Locate the cell with the specified text and output its (X, Y) center coordinate. 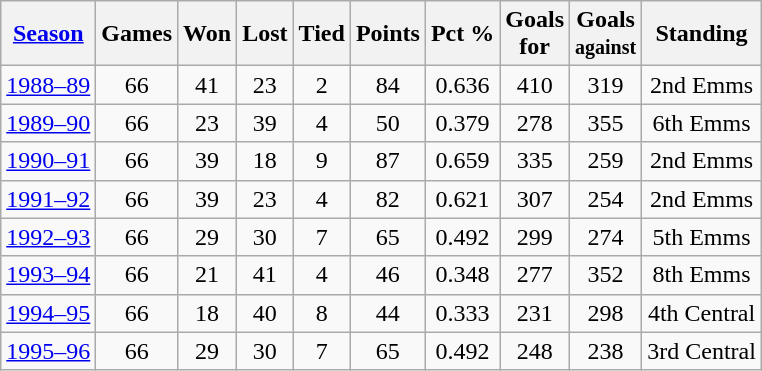
277 (535, 275)
299 (535, 237)
0.333 (462, 313)
Standing (702, 34)
319 (606, 85)
238 (606, 351)
298 (606, 313)
2 (322, 85)
4th Central (702, 313)
Goalsagainst (606, 34)
5th Emms (702, 237)
352 (606, 275)
307 (535, 199)
254 (606, 199)
1995–96 (48, 351)
1991–92 (48, 199)
Pct % (462, 34)
84 (388, 85)
410 (535, 85)
335 (535, 161)
Lost (265, 34)
82 (388, 199)
87 (388, 161)
0.636 (462, 85)
6th Emms (702, 123)
40 (265, 313)
259 (606, 161)
0.621 (462, 199)
46 (388, 275)
3rd Central (702, 351)
Points (388, 34)
278 (535, 123)
Won (208, 34)
274 (606, 237)
0.659 (462, 161)
8th Emms (702, 275)
1990–91 (48, 161)
50 (388, 123)
44 (388, 313)
355 (606, 123)
1994–95 (48, 313)
Goalsfor (535, 34)
0.348 (462, 275)
Season (48, 34)
0.379 (462, 123)
Tied (322, 34)
231 (535, 313)
1993–94 (48, 275)
9 (322, 161)
248 (535, 351)
Games (137, 34)
1992–93 (48, 237)
8 (322, 313)
21 (208, 275)
1988–89 (48, 85)
1989–90 (48, 123)
